Pinpoint the cell where the given text exists, returning its [x, y] midpoint coordinate. 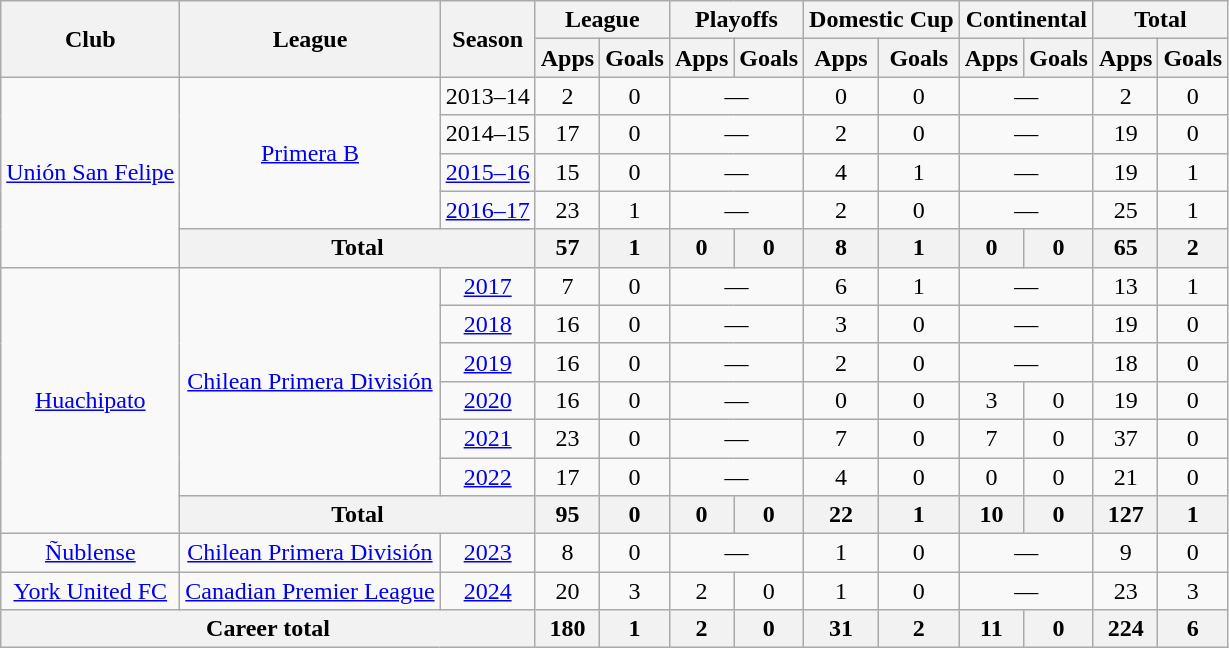
Huachipato [90, 400]
Domestic Cup [882, 20]
2013–14 [488, 96]
31 [842, 629]
95 [567, 515]
Ñublense [90, 553]
2023 [488, 553]
2014–15 [488, 134]
Career total [268, 629]
37 [1125, 438]
Primera B [310, 153]
65 [1125, 248]
Canadian Premier League [310, 591]
180 [567, 629]
2021 [488, 438]
10 [991, 515]
9 [1125, 553]
2024 [488, 591]
22 [842, 515]
Club [90, 39]
2017 [488, 286]
15 [567, 172]
2019 [488, 362]
York United FC [90, 591]
127 [1125, 515]
20 [567, 591]
2015–16 [488, 172]
57 [567, 248]
Continental [1026, 20]
25 [1125, 210]
2022 [488, 477]
2018 [488, 324]
2016–17 [488, 210]
224 [1125, 629]
Unión San Felipe [90, 172]
2020 [488, 400]
13 [1125, 286]
Playoffs [736, 20]
18 [1125, 362]
Season [488, 39]
21 [1125, 477]
11 [991, 629]
